Output the (x, y) coordinate of the center of the cell containing the given text.  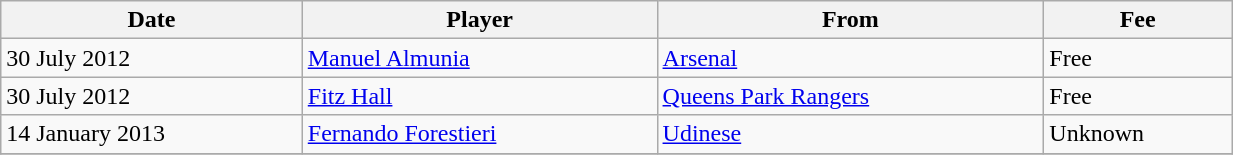
Fee (1138, 20)
Queens Park Rangers (850, 96)
Fitz Hall (480, 96)
Manuel Almunia (480, 58)
Date (152, 20)
Udinese (850, 134)
Unknown (1138, 134)
Player (480, 20)
Arsenal (850, 58)
From (850, 20)
Fernando Forestieri (480, 134)
14 January 2013 (152, 134)
